Pinpoint the cell where the given text exists, returning its [X, Y] midpoint coordinate. 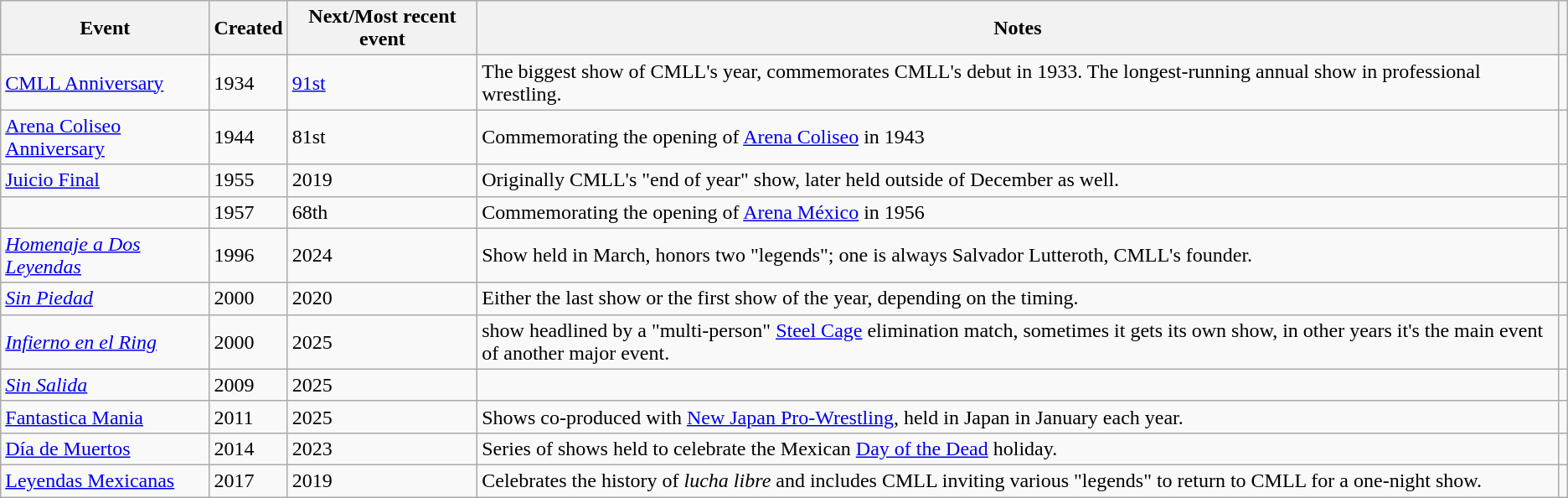
81st [382, 137]
Show held in March, honors two "legends"; one is always Salvador Lutteroth, CMLL's founder. [1018, 255]
Día de Muertos [106, 449]
Celebrates the history of lucha libre and includes CMLL inviting various "legends" to return to CMLL for a one-night show. [1018, 480]
2023 [382, 449]
Shows co-produced with New Japan Pro-Wrestling, held in Japan in January each year. [1018, 417]
Sin Piedad [106, 298]
68th [382, 212]
1955 [248, 180]
Sin Salida [106, 385]
1996 [248, 255]
Notes [1018, 29]
The biggest show of CMLL's year, commemorates CMLL's debut in 1933. The longest-running annual show in professional wrestling. [1018, 82]
Next/Most recent event [382, 29]
2009 [248, 385]
2020 [382, 298]
Created [248, 29]
2024 [382, 255]
2014 [248, 449]
Homenaje a Dos Leyendas [106, 255]
Either the last show or the first show of the year, depending on the timing. [1018, 298]
Leyendas Mexicanas [106, 480]
Fantastica Mania [106, 417]
91st [382, 82]
Originally CMLL's "end of year" show, later held outside of December as well. [1018, 180]
Commemorating the opening of Arena México in 1956 [1018, 212]
1957 [248, 212]
Event [106, 29]
CMLL Anniversary [106, 82]
Arena Coliseo Anniversary [106, 137]
Juicio Final [106, 180]
1934 [248, 82]
Series of shows held to celebrate the Mexican Day of the Dead holiday. [1018, 449]
Commemorating the opening of Arena Coliseo in 1943 [1018, 137]
1944 [248, 137]
2017 [248, 480]
2011 [248, 417]
Infierno en el Ring [106, 342]
